Scan for the cell matching the given text and deliver its [X, Y] coordinate at center. 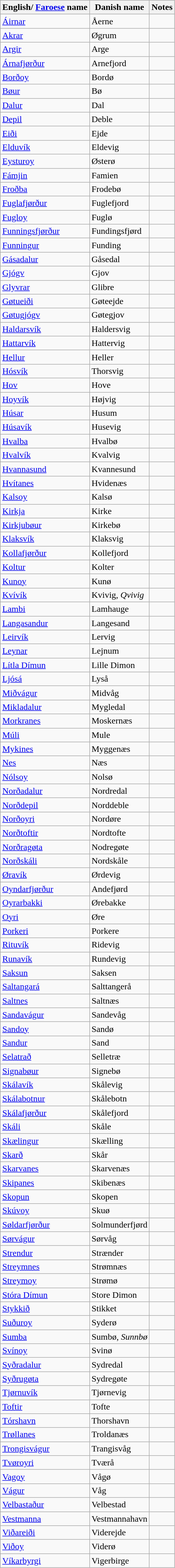
Gøteejde [119, 301]
Stykkið [45, 1309]
Svínoy [45, 1351]
Trøllanes [45, 1435]
Skælling [119, 1141]
Nolsø [119, 777]
Kvivig, Qvivig [119, 595]
Koltur [45, 567]
Kalsoy [45, 497]
Tværå [119, 1462]
Akrar [45, 35]
Bø [119, 91]
Norðoyri [45, 819]
Søldarfjørður [45, 1225]
Syðradalur [45, 1365]
Øravík [45, 875]
Myggenæs [119, 749]
Skuø [119, 1211]
Stikket [119, 1309]
Østerø [119, 161]
Skopen [119, 1197]
Kirkja [45, 511]
Tjørnevig [119, 1393]
Skálafjørður [45, 1113]
Gåsedal [119, 259]
Skarvanes [45, 1169]
Vågø [119, 1476]
Viðoy [45, 1547]
Hvalbø [119, 441]
Famien [119, 175]
Skår [119, 1155]
Strænder [119, 1253]
Tjørnuvík [45, 1393]
Skåle [119, 1127]
Skopun [45, 1197]
Nordskåle [119, 861]
Oyrarbakki [45, 903]
Funding [119, 245]
Kunø [119, 581]
Salttangerå [119, 987]
Skålevig [119, 1085]
Viðareiði [45, 1533]
Depil [45, 119]
Argir [45, 49]
Gjógv [45, 273]
Langasandur [45, 623]
Streymoy [45, 1281]
Selatrað [45, 1057]
Vigerbirge [119, 1561]
Fuglø [119, 217]
Rundevig [119, 959]
Árnafjørður [45, 63]
Runavík [45, 959]
Hósvík [45, 371]
Arge [119, 49]
Hove [119, 385]
Højvig [119, 399]
Saltnes [45, 1001]
Áirnar [45, 21]
Hvidenæs [119, 483]
Nordtofte [119, 833]
Danish name [119, 7]
Næs [119, 763]
Nólsoy [45, 777]
Kirke [119, 511]
Oyndarfjørður [45, 889]
Våg [119, 1490]
Skibenæs [119, 1183]
Sydredal [119, 1365]
Leirvík [45, 637]
Fuglafjørður [45, 203]
Hattervig [119, 343]
Strømnæs [119, 1267]
Mule [119, 735]
Kirkjubøur [45, 525]
Kollafjørður [45, 553]
Solmunderfjørd [119, 1225]
Moskernæs [119, 721]
Húsar [45, 413]
Norddeble [119, 805]
Fugloy [45, 217]
Kvalvig [119, 455]
Lervig [119, 637]
Nordredal [119, 791]
Heller [119, 357]
Skálavík [45, 1085]
Rituvík [45, 945]
Víkarbyrgi [45, 1561]
Norðtoftir [45, 833]
Lille Dimon [119, 665]
Miðvágur [45, 693]
Sandavágur [45, 1015]
Skålefjord [119, 1113]
Froðba [45, 189]
Sand [119, 1043]
Syðrugøta [45, 1379]
Kolter [119, 567]
Skúvoy [45, 1211]
Bordø [119, 77]
Velbastaður [45, 1504]
Hoyvík [45, 399]
Deble [119, 119]
Eldevig [119, 147]
Nes [45, 763]
Tórshavn [45, 1421]
Kalsø [119, 497]
Sydregøte [119, 1379]
Borðoy [45, 77]
Sandoy [45, 1029]
Mikladalur [45, 707]
Tvøroyri [45, 1462]
Norðskáli [45, 861]
Øre [119, 917]
Ørdevig [119, 875]
Funningsfjørður [45, 231]
Toftir [45, 1407]
Lejnum [119, 651]
Skarvenæs [119, 1169]
Vágur [45, 1490]
Sumba [45, 1337]
Saltangará [45, 987]
Midvåg [119, 693]
Trongisvágur [45, 1449]
Troldanæs [119, 1435]
Haldersvig [119, 329]
Elduvík [45, 147]
Sandur [45, 1043]
Fundingsfjørd [119, 231]
Oyri [45, 917]
Velbestad [119, 1504]
Eysturoy [45, 161]
Gøtueiði [45, 301]
Haldarsvík [45, 329]
Sandø [119, 1029]
Ljósá [45, 679]
Gásadalur [45, 259]
Thorsvig [119, 371]
Leynar [45, 651]
Múli [45, 735]
Saltnæs [119, 1001]
Lamhauge [119, 609]
Sørvágur [45, 1239]
Trangisvåg [119, 1449]
Dal [119, 105]
Vestmannahavn [119, 1519]
Sumbø, Sunnbø [119, 1337]
Svinø [119, 1351]
Lambi [45, 609]
Skarð [45, 1155]
Porkere [119, 931]
Kollefjord [119, 553]
Stóra Dímun [45, 1294]
Norðadalur [45, 791]
Kvívík [45, 595]
Norðdepil [45, 805]
Andefjørd [119, 889]
Skáli [45, 1127]
Viderejde [119, 1533]
Suðuroy [45, 1323]
Åerne [119, 21]
Hvalba [45, 441]
Porkeri [45, 931]
Signebø [119, 1071]
Strendur [45, 1253]
Fámjin [45, 175]
Eiði [45, 133]
Langesand [119, 623]
Ørebakke [119, 903]
Norðragøta [45, 847]
Syderø [119, 1323]
Store Dimon [119, 1294]
Gøtugjógv [45, 315]
Hattarvík [45, 343]
Ridevig [119, 945]
Skipanes [45, 1183]
Dalur [45, 105]
Hvannasund [45, 469]
Kvannesund [119, 469]
Strømø [119, 1281]
Saksen [119, 973]
Skålebotn [119, 1099]
Tofte [119, 1407]
Lyså [119, 679]
Husum [119, 413]
Frodebø [119, 189]
Gøtegjov [119, 315]
Hvalvík [45, 455]
Streymnes [45, 1267]
Skálabotnur [45, 1099]
Ejde [119, 133]
Vagoy [45, 1476]
Glibre [119, 287]
Øgrum [119, 35]
Hov [45, 385]
Selletræ [119, 1057]
Bøur [45, 91]
Klaksvig [119, 539]
Fuglefjord [119, 203]
Kunoy [45, 581]
Arnefjord [119, 63]
Notes [162, 7]
Lítla Dímun [45, 665]
Nordøre [119, 819]
Signabøur [45, 1071]
Húsavík [45, 427]
Nodregøte [119, 847]
English/ Faroese name [45, 7]
Skælingur [45, 1141]
Morkranes [45, 721]
Funningur [45, 245]
Husevig [119, 427]
Mykines [45, 749]
Sandevåg [119, 1015]
Klaksvík [45, 539]
Sørvåg [119, 1239]
Gjov [119, 273]
Kirkebø [119, 525]
Hellur [45, 357]
Glyvrar [45, 287]
Saksun [45, 973]
Mygledal [119, 707]
Hvítanes [45, 483]
Thorshavn [119, 1421]
Vestmanna [45, 1519]
Viderø [119, 1547]
